For the text-containing cell, return its midpoint in (X, Y) coordinate format. 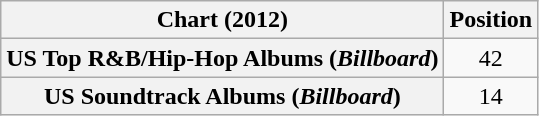
Chart (2012) (222, 20)
US Soundtrack Albums (Billboard) (222, 96)
42 (491, 58)
Position (491, 20)
US Top R&B/Hip-Hop Albums (Billboard) (222, 58)
14 (491, 96)
